Provide the [X, Y] coordinate of the cell's center where the given text is located.  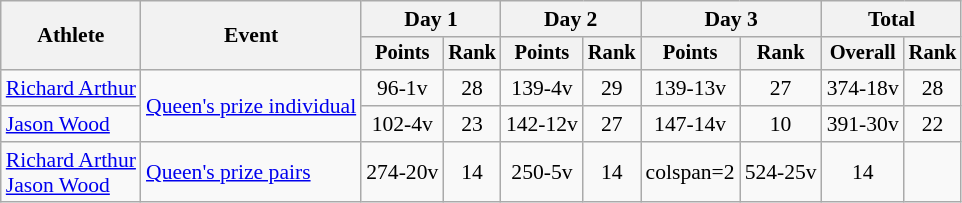
Event [251, 36]
147-14v [690, 124]
391-30v [863, 124]
102-4v [402, 124]
22 [933, 124]
Athlete [71, 36]
96-1v [402, 88]
Richard Arthur [71, 88]
Overall [863, 54]
139-13v [690, 88]
374-18v [863, 88]
23 [472, 124]
Queen's prize individual [251, 106]
142-12v [542, 124]
Day 2 [571, 19]
250-5v [542, 172]
524-25v [781, 172]
colspan=2 [690, 172]
Richard ArthurJason Wood [71, 172]
10 [781, 124]
Day 3 [732, 19]
29 [612, 88]
139-4v [542, 88]
Day 1 [431, 19]
Jason Wood [71, 124]
Queen's prize pairs [251, 172]
274-20v [402, 172]
Total [892, 19]
